Capture the cell that displays the provided text and extract its [x, y] central coordinate. 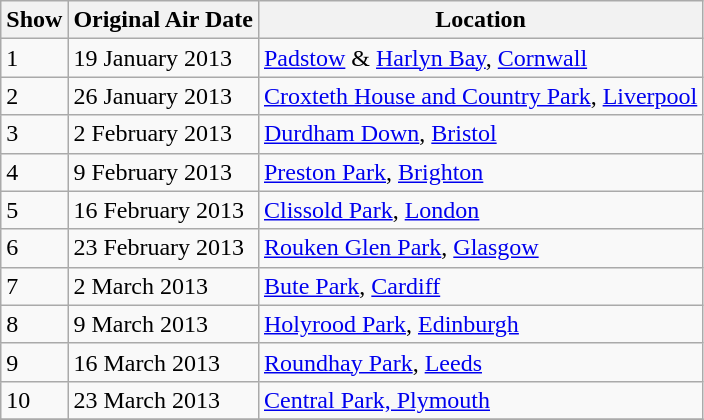
5 [34, 210]
9 March 2013 [164, 324]
19 January 2013 [164, 58]
Roundhay Park, Leeds [480, 362]
Show [34, 20]
16 February 2013 [164, 210]
Original Air Date [164, 20]
Preston Park, Brighton [480, 172]
9 [34, 362]
2 March 2013 [164, 286]
10 [34, 400]
8 [34, 324]
23 March 2013 [164, 400]
9 February 2013 [164, 172]
Central Park, Plymouth [480, 400]
Croxteth House and Country Park, Liverpool [480, 96]
Clissold Park, London [480, 210]
3 [34, 134]
23 February 2013 [164, 248]
Bute Park, Cardiff [480, 286]
1 [34, 58]
6 [34, 248]
Location [480, 20]
2 February 2013 [164, 134]
26 January 2013 [164, 96]
Holyrood Park, Edinburgh [480, 324]
16 March 2013 [164, 362]
Rouken Glen Park, Glasgow [480, 248]
Durdham Down, Bristol [480, 134]
4 [34, 172]
2 [34, 96]
Padstow & Harlyn Bay, Cornwall [480, 58]
7 [34, 286]
